Capture the cell that displays the provided text and extract its [X, Y] central coordinate. 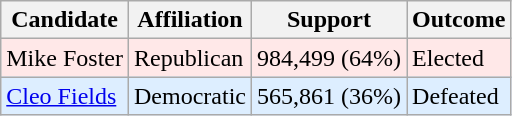
Democratic [190, 96]
Support [328, 20]
Defeated [459, 96]
Cleo Fields [65, 96]
Elected [459, 58]
Candidate [65, 20]
Republican [190, 58]
984,499 (64%) [328, 58]
Outcome [459, 20]
565,861 (36%) [328, 96]
Mike Foster [65, 58]
Affiliation [190, 20]
